From the cell containing the given text, extract its center point as (x, y) coordinate. 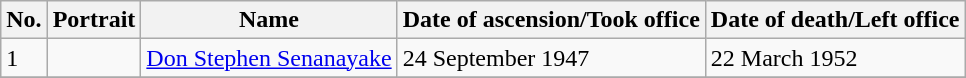
No. (24, 20)
24 September 1947 (551, 58)
Date of ascension/Took office (551, 20)
Name (269, 20)
1 (24, 58)
Date of death/Left office (835, 20)
Portrait (94, 20)
22 March 1952 (835, 58)
Don Stephen Senanayake (269, 58)
